Identify which cell holds the provided text, then report its (x, y) central coordinate. 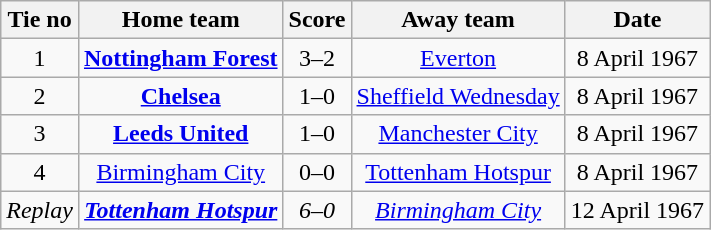
Nottingham Forest (180, 58)
Home team (180, 20)
4 (40, 172)
Date (637, 20)
2 (40, 96)
Replay (40, 210)
0–0 (317, 172)
Leeds United (180, 134)
12 April 1967 (637, 210)
1 (40, 58)
3–2 (317, 58)
Chelsea (180, 96)
3 (40, 134)
Tie no (40, 20)
6–0 (317, 210)
Everton (458, 58)
Away team (458, 20)
Score (317, 20)
Manchester City (458, 134)
Sheffield Wednesday (458, 96)
